Determine the [X, Y] coordinate at the center of the cell enclosing the given text.  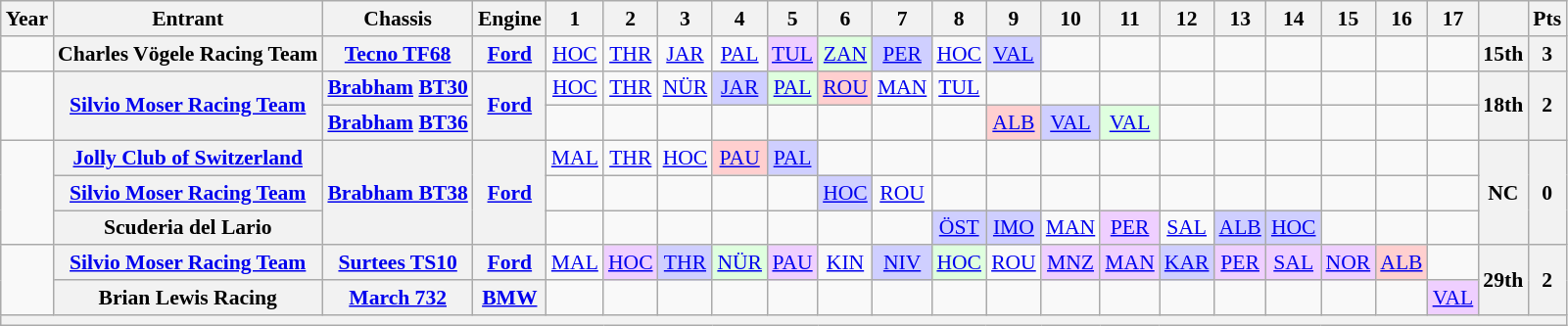
Jolly Club of Switzerland [188, 159]
ÖST [959, 228]
Engine [509, 19]
NIV [903, 263]
Scuderia del Lario [188, 228]
14 [1294, 19]
Brian Lewis Racing [188, 298]
Charles Vögele Racing Team [188, 54]
16 [1401, 19]
0 [1547, 194]
Brabham BT38 [398, 194]
7 [903, 19]
8 [959, 19]
NOR [1349, 263]
29th [1502, 280]
KIN [845, 263]
Entrant [188, 19]
BMW [509, 298]
Tecno TF68 [398, 54]
Surtees TS10 [398, 263]
12 [1187, 19]
Chassis [398, 19]
1 [575, 19]
13 [1240, 19]
March 732 [398, 298]
9 [1014, 19]
17 [1453, 19]
6 [845, 19]
NC [1502, 194]
Brabham BT30 [398, 88]
10 [1071, 19]
15 [1349, 19]
4 [739, 19]
11 [1130, 19]
15th [1502, 54]
Year [27, 19]
KAR [1187, 263]
18th [1502, 106]
MNZ [1071, 263]
Pts [1547, 19]
Brabham BT36 [398, 123]
IMO [1014, 228]
5 [792, 19]
ZAN [845, 54]
